Provide the [X, Y] coordinate of the cell's center where the given text is located.  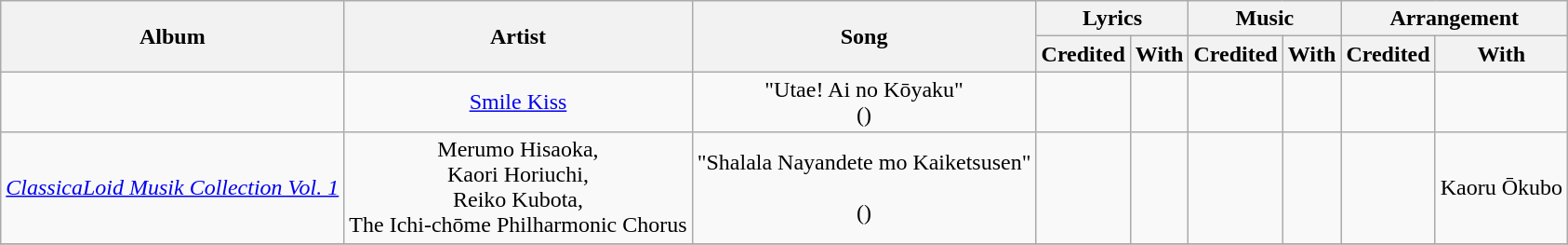
Music [1265, 19]
Artist [518, 36]
"Utae! Ai no Kōyaku"() [864, 102]
Kaoru Ōkubo [1501, 188]
Song [864, 36]
Merumo Hisaoka,Kaori Horiuchi,Reiko Kubota,The Ichi-chōme Philharmonic Chorus [518, 188]
Arrangement [1455, 19]
Lyrics [1112, 19]
"Shalala Nayandete mo Kaiketsusen"() [864, 188]
ClassicaLoid Musik Collection Vol. 1 [173, 188]
Smile Kiss [518, 102]
Album [173, 36]
